Capture the cell that displays the provided text and extract its [X, Y] central coordinate. 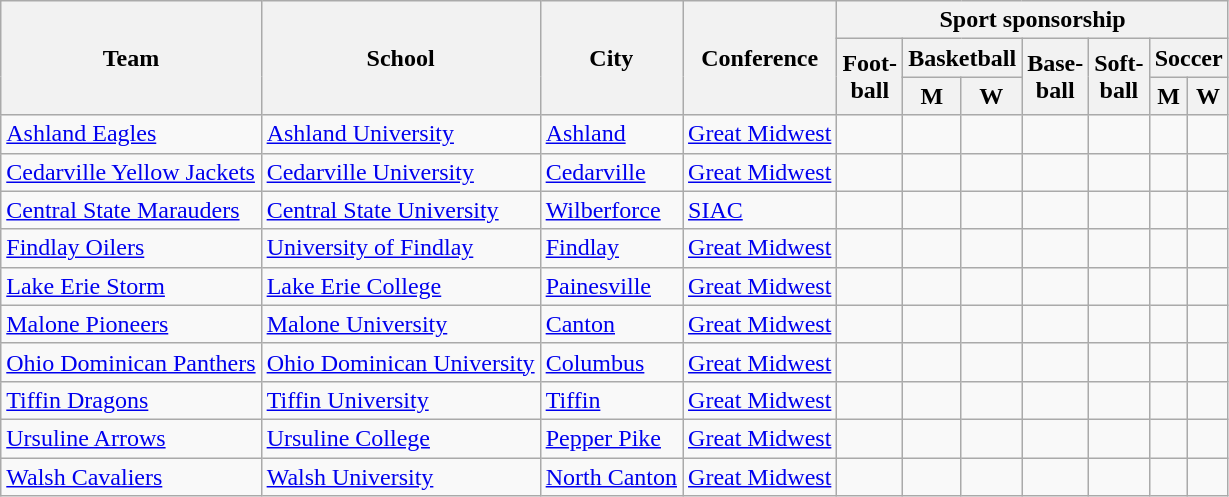
Soft-ball [1119, 77]
Tiffin University [400, 400]
Columbus [611, 362]
Ursuline Arrows [131, 438]
Base-ball [1056, 77]
Wilberforce [611, 210]
Cedarville Yellow Jackets [131, 172]
Lake Erie College [400, 286]
City [611, 58]
Central State Marauders [131, 210]
Painesville [611, 286]
Cedarville [611, 172]
Team [131, 58]
Soccer [1188, 58]
Walsh University [400, 477]
Canton [611, 324]
Malone Pioneers [131, 324]
Central State University [400, 210]
Foot-ball [870, 77]
Basketball [962, 58]
Ursuline College [400, 438]
Ohio Dominican University [400, 362]
Findlay [611, 248]
Sport sponsorship [1032, 20]
School [400, 58]
Malone University [400, 324]
Walsh Cavaliers [131, 477]
University of Findlay [400, 248]
Findlay Oilers [131, 248]
Ashland [611, 134]
Conference [760, 58]
Ashland Eagles [131, 134]
North Canton [611, 477]
Pepper Pike [611, 438]
SIAC [760, 210]
Tiffin [611, 400]
Tiffin Dragons [131, 400]
Ashland University [400, 134]
Ohio Dominican Panthers [131, 362]
Lake Erie Storm [131, 286]
Cedarville University [400, 172]
